From the cell containing the given text, extract its center point as [X, Y] coordinate. 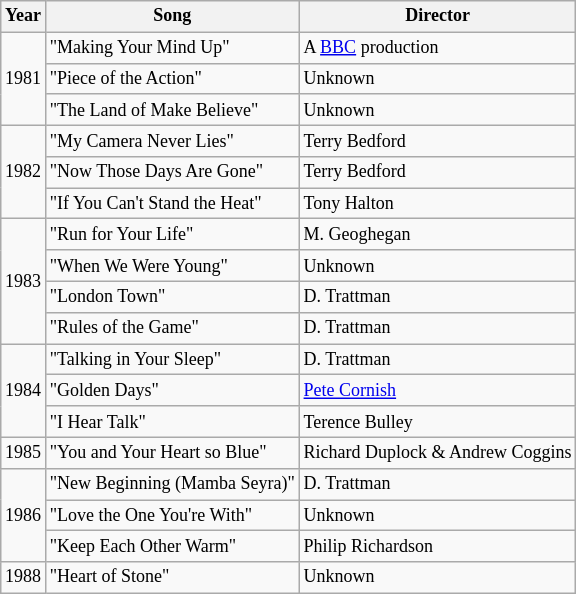
"Love the One You're With" [172, 516]
"I Hear Talk" [172, 422]
"Heart of Stone" [172, 578]
"Piece of the Action" [172, 78]
Terence Bulley [438, 422]
1981 [24, 79]
"Now Those Days Are Gone" [172, 172]
"Making Your Mind Up" [172, 48]
Year [24, 16]
1984 [24, 391]
1982 [24, 172]
"When We Were Young" [172, 266]
"You and Your Heart so Blue" [172, 452]
1985 [24, 452]
"The Land of Make Believe" [172, 110]
Director [438, 16]
Tony Halton [438, 204]
1983 [24, 282]
"Golden Days" [172, 390]
1988 [24, 578]
Richard Duplock & Andrew Coggins [438, 452]
"New Beginning (Mamba Seyra)" [172, 484]
"Talking in Your Sleep" [172, 360]
A BBC production [438, 48]
"Run for Your Life" [172, 234]
Philip Richardson [438, 546]
1986 [24, 515]
"My Camera Never Lies" [172, 140]
Pete Cornish [438, 390]
"Keep Each Other Warm" [172, 546]
M. Geoghegan [438, 234]
"If You Can't Stand the Heat" [172, 204]
"London Town" [172, 296]
Song [172, 16]
"Rules of the Game" [172, 328]
